Scan for the cell matching the given text and deliver its (x, y) coordinate at center. 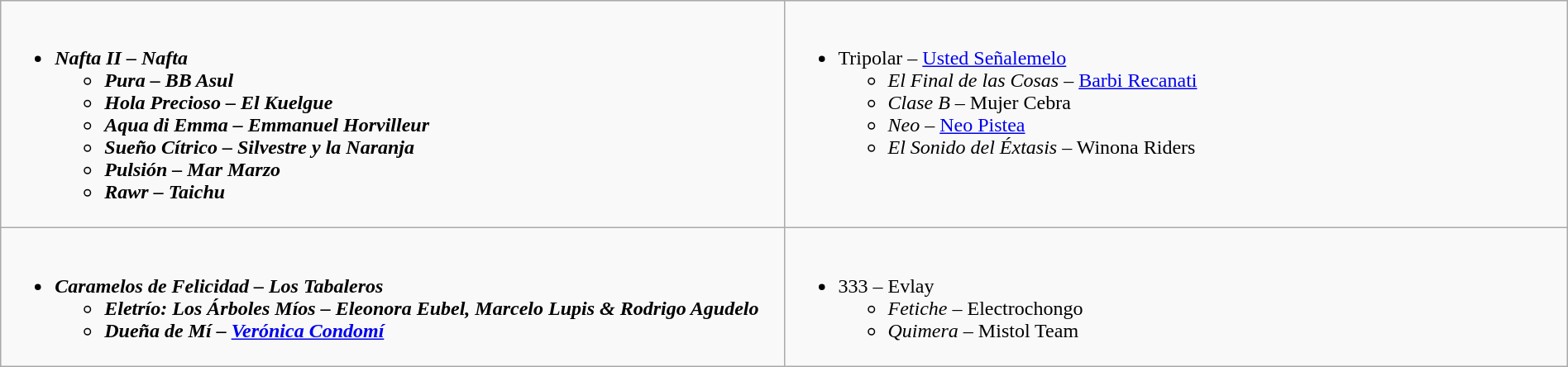
333 – EvlayFetiche – ElectrochongoQuimera – Mistol Team (1176, 298)
Tripolar – Usted SeñalemeloEl Final de las Cosas – Barbi RecanatiClase B – Mujer CebraNeo – Neo PisteaEl Sonido del Éxtasis – Winona Riders (1176, 114)
Caramelos de Felicidad – Los TabalerosEletrío: Los Árboles Míos – Eleonora Eubel, Marcelo Lupis & Rodrigo AgudeloDueña de Mí – Verónica Condomí (392, 298)
